Output the (X, Y) coordinate of the center of the cell containing the given text.  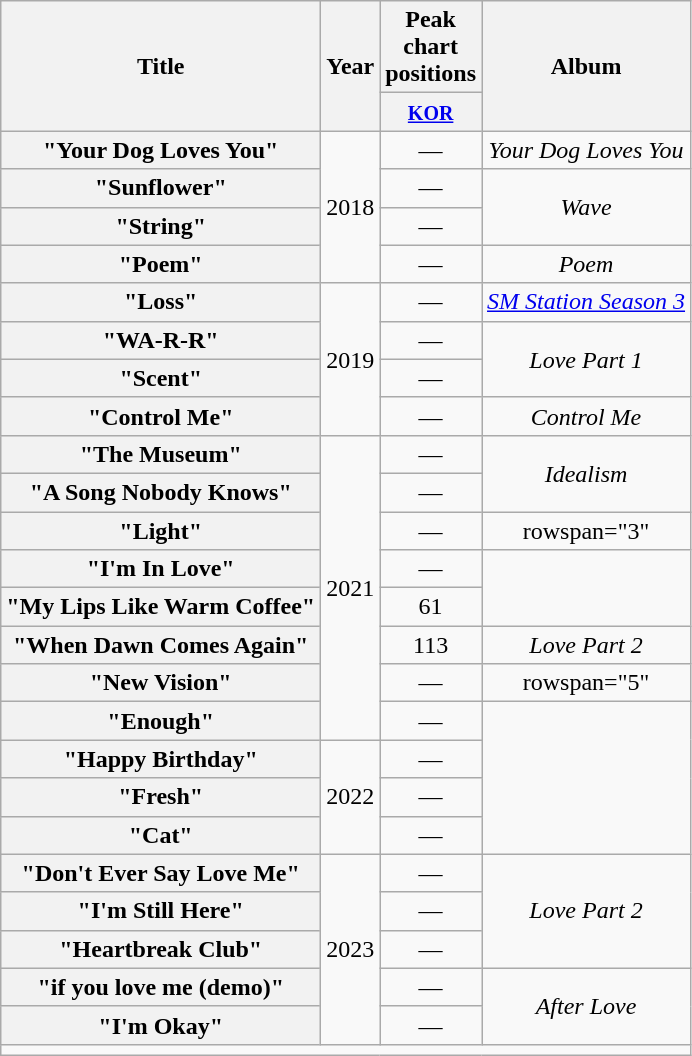
"WA-R-R" (161, 340)
"The Museum" (161, 454)
After Love (586, 1006)
KOR (431, 112)
Poem (586, 264)
"A Song Nobody Knows" (161, 492)
rowspan="5" (586, 683)
Wave (586, 207)
Your Dog Loves You (586, 150)
"When Dawn Comes Again" (161, 645)
"Happy Birthday" (161, 759)
Idealism (586, 473)
"Don't Ever Say Love Me" (161, 873)
"I'm Okay" (161, 1025)
"My Lips Like Warm Coffee" (161, 607)
"Loss" (161, 302)
"Control Me" (161, 416)
"I'm Still Here" (161, 911)
"Enough" (161, 721)
Peak chart positions (431, 47)
"Fresh" (161, 797)
"Light" (161, 531)
"Heartbreak Club" (161, 949)
"Cat" (161, 835)
"Sunflower" (161, 188)
SM Station Season 3 (586, 302)
Love Part 1 (586, 359)
"Poem" (161, 264)
"I'm In Love" (161, 569)
"New Vision" (161, 683)
"if you love me (demo)" (161, 987)
"Your Dog Loves You" (161, 150)
2021 (350, 587)
Album (586, 66)
Title (161, 66)
Control Me (586, 416)
61 (431, 607)
2023 (350, 949)
2019 (350, 359)
Year (350, 66)
rowspan="3" (586, 531)
"String" (161, 226)
2018 (350, 207)
2022 (350, 797)
"Scent" (161, 378)
113 (431, 645)
